Locate the cell with the specified text and output its (X, Y) center coordinate. 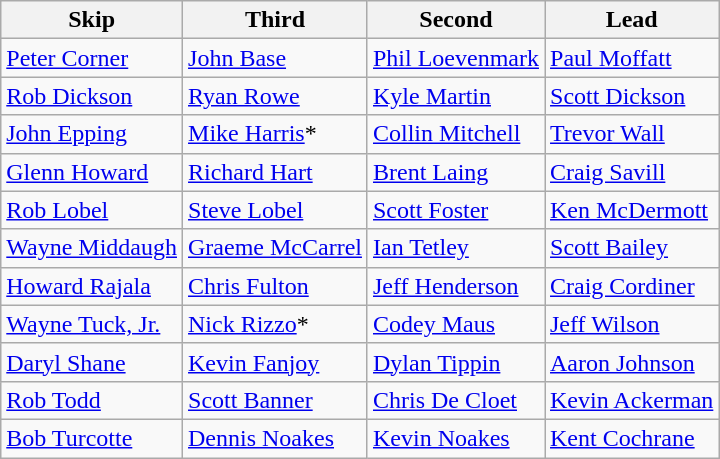
Brent Laing (456, 172)
Richard Hart (276, 172)
Howard Rajala (92, 286)
Skip (92, 20)
Paul Moffatt (631, 58)
John Base (276, 58)
Ken McDermott (631, 210)
Jeff Wilson (631, 324)
Wayne Middaugh (92, 248)
Dylan Tippin (456, 362)
Nick Rizzo* (276, 324)
Trevor Wall (631, 134)
Dennis Noakes (276, 438)
Graeme McCarrel (276, 248)
Mike Harris* (276, 134)
Kent Cochrane (631, 438)
Rob Todd (92, 400)
John Epping (92, 134)
Ryan Rowe (276, 96)
Scott Foster (456, 210)
Rob Lobel (92, 210)
Lead (631, 20)
Wayne Tuck, Jr. (92, 324)
Second (456, 20)
Kyle Martin (456, 96)
Scott Banner (276, 400)
Bob Turcotte (92, 438)
Daryl Shane (92, 362)
Glenn Howard (92, 172)
Rob Dickson (92, 96)
Scott Bailey (631, 248)
Jeff Henderson (456, 286)
Aaron Johnson (631, 362)
Kevin Fanjoy (276, 362)
Kevin Noakes (456, 438)
Peter Corner (92, 58)
Craig Cordiner (631, 286)
Scott Dickson (631, 96)
Kevin Ackerman (631, 400)
Codey Maus (456, 324)
Ian Tetley (456, 248)
Chris Fulton (276, 286)
Craig Savill (631, 172)
Steve Lobel (276, 210)
Third (276, 20)
Phil Loevenmark (456, 58)
Chris De Cloet (456, 400)
Collin Mitchell (456, 134)
